For the text-containing cell, return its midpoint in (X, Y) coordinate format. 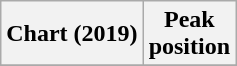
Chart (2019) (72, 34)
Peakposition (189, 34)
